Return [X, Y] of the center of cell containing provided text 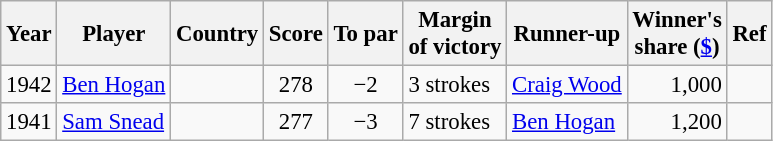
1,000 [677, 85]
7 strokes [455, 122]
To par [366, 34]
1942 [29, 85]
Winner'sshare ($) [677, 34]
Score [296, 34]
1,200 [677, 122]
Country [218, 34]
3 strokes [455, 85]
Sam Snead [114, 122]
Runner-up [567, 34]
Ref [750, 34]
−2 [366, 85]
Player [114, 34]
Year [29, 34]
−3 [366, 122]
Marginof victory [455, 34]
278 [296, 85]
277 [296, 122]
Craig Wood [567, 85]
1941 [29, 122]
